From the cell containing the given text, extract its center point as [x, y] coordinate. 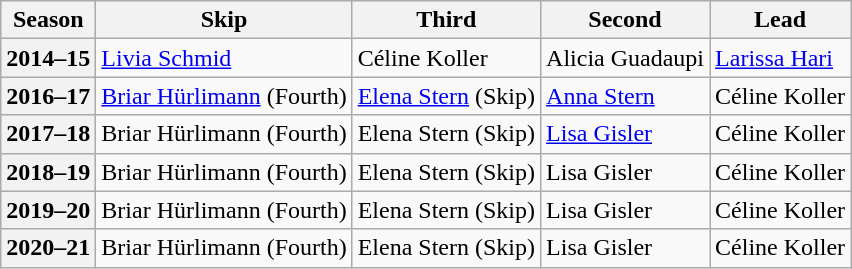
Lead [780, 20]
2016–17 [48, 96]
2018–19 [48, 172]
Larissa Hari [780, 58]
2020–21 [48, 248]
Livia Schmid [224, 58]
Alicia Guadaupi [626, 58]
Second [626, 20]
Skip [224, 20]
Anna Stern [626, 96]
2014–15 [48, 58]
2017–18 [48, 134]
Season [48, 20]
2019–20 [48, 210]
Third [446, 20]
